Detect which cell encompasses the target text, then output its [x, y] center coordinate. 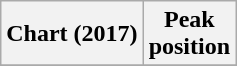
Chart (2017) [72, 34]
Peakposition [189, 34]
